Extract the [X, Y] coordinate from the center of the cell holding the provided text.  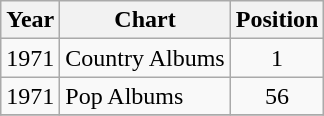
56 [277, 96]
1 [277, 58]
Country Albums [145, 58]
Pop Albums [145, 96]
Chart [145, 20]
Year [30, 20]
Position [277, 20]
